Output the (X, Y) coordinate of the center of the cell containing the given text.  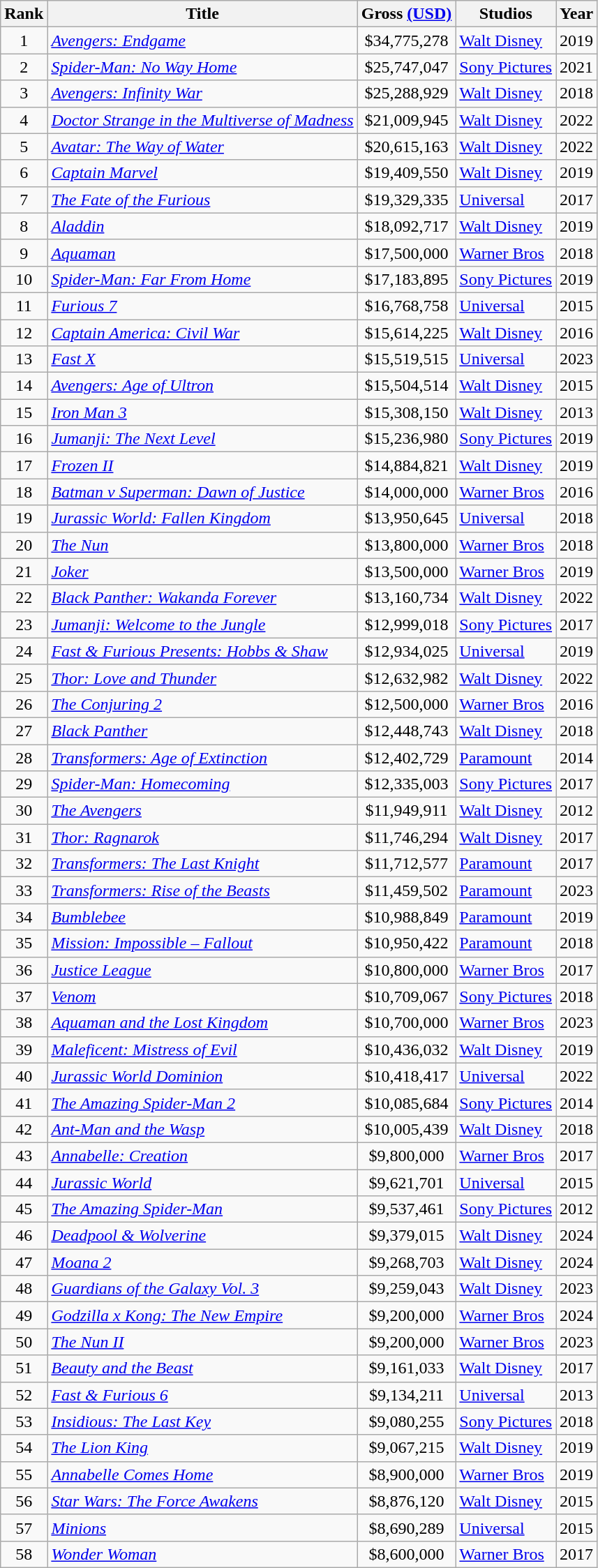
3 (24, 94)
4 (24, 120)
15 (24, 412)
$13,160,734 (406, 598)
2 (24, 67)
38 (24, 1023)
Year (576, 14)
Black Panther (202, 731)
$19,329,335 (406, 200)
32 (24, 864)
43 (24, 1156)
Jumanji: Welcome to the Jungle (202, 625)
$25,747,047 (406, 67)
19 (24, 518)
40 (24, 1076)
17 (24, 465)
28 (24, 757)
53 (24, 1421)
$12,632,982 (406, 678)
5 (24, 147)
Venom (202, 996)
$25,288,929 (406, 94)
46 (24, 1236)
$9,379,015 (406, 1236)
$11,949,911 (406, 811)
$8,600,000 (406, 1554)
$17,500,000 (406, 253)
Spider-Man: No Way Home (202, 67)
$18,092,717 (406, 226)
21 (24, 572)
Avengers: Age of Ultron (202, 386)
Rank (24, 14)
50 (24, 1342)
52 (24, 1395)
Deadpool & Wolverine (202, 1236)
$10,950,422 (406, 943)
$15,614,225 (406, 333)
Gross (USD) (406, 14)
Thor: Ragnarok (202, 837)
Minions (202, 1528)
$17,183,895 (406, 279)
$10,800,000 (406, 970)
Jurassic World (202, 1183)
Studios (506, 14)
Ant-Man and the Wasp (202, 1129)
Doctor Strange in the Multiverse of Madness (202, 120)
9 (24, 253)
$10,436,032 (406, 1050)
$12,448,743 (406, 731)
47 (24, 1262)
$9,134,211 (406, 1395)
Annabelle Comes Home (202, 1474)
Jurassic World Dominion (202, 1076)
$9,621,701 (406, 1183)
The Amazing Spider-Man (202, 1209)
$15,236,980 (406, 439)
54 (24, 1448)
Bumblebee (202, 917)
Fast & Furious Presents: Hobbs & Shaw (202, 651)
$8,900,000 (406, 1474)
30 (24, 811)
The Conjuring 2 (202, 704)
Frozen II (202, 465)
$14,884,821 (406, 465)
Star Wars: The Force Awakens (202, 1501)
14 (24, 386)
48 (24, 1289)
$15,519,515 (406, 359)
13 (24, 359)
$8,876,120 (406, 1501)
33 (24, 890)
$10,700,000 (406, 1023)
11 (24, 306)
Transformers: The Last Knight (202, 864)
$9,259,043 (406, 1289)
22 (24, 598)
12 (24, 333)
Black Panther: Wakanda Forever (202, 598)
Title (202, 14)
10 (24, 279)
42 (24, 1129)
$11,712,577 (406, 864)
55 (24, 1474)
Jurassic World: Fallen Kingdom (202, 518)
Joker (202, 572)
Spider-Man: Far From Home (202, 279)
Fast & Furious 6 (202, 1395)
Captain America: Civil War (202, 333)
45 (24, 1209)
Annabelle: Creation (202, 1156)
24 (24, 651)
Wonder Woman (202, 1554)
$9,537,461 (406, 1209)
The Nun (202, 545)
The Fate of the Furious (202, 200)
$9,800,000 (406, 1156)
$9,080,255 (406, 1421)
$15,504,514 (406, 386)
2021 (576, 67)
25 (24, 678)
51 (24, 1368)
$11,459,502 (406, 890)
1 (24, 40)
$20,615,163 (406, 147)
$12,402,729 (406, 757)
27 (24, 731)
$21,009,945 (406, 120)
56 (24, 1501)
Iron Man 3 (202, 412)
7 (24, 200)
18 (24, 492)
Maleficent: Mistress of Evil (202, 1050)
$12,335,003 (406, 784)
Mission: Impossible – Fallout (202, 943)
$34,775,278 (406, 40)
26 (24, 704)
$9,268,703 (406, 1262)
31 (24, 837)
Aquaman (202, 253)
Avatar: The Way of Water (202, 147)
57 (24, 1528)
58 (24, 1554)
23 (24, 625)
41 (24, 1103)
Avengers: Endgame (202, 40)
Fast X (202, 359)
Godzilla x Kong: The New Empire (202, 1315)
35 (24, 943)
Moana 2 (202, 1262)
$12,500,000 (406, 704)
The Amazing Spider-Man 2 (202, 1103)
$16,768,758 (406, 306)
8 (24, 226)
$8,690,289 (406, 1528)
$9,067,215 (406, 1448)
Beauty and the Beast (202, 1368)
$13,950,645 (406, 518)
Transformers: Rise of the Beasts (202, 890)
Transformers: Age of Extinction (202, 757)
Thor: Love and Thunder (202, 678)
$10,005,439 (406, 1129)
$11,746,294 (406, 837)
The Nun II (202, 1342)
$12,999,018 (406, 625)
44 (24, 1183)
Furious 7 (202, 306)
Captain Marvel (202, 173)
Guardians of the Galaxy Vol. 3 (202, 1289)
39 (24, 1050)
$12,934,025 (406, 651)
$19,409,550 (406, 173)
49 (24, 1315)
$15,308,150 (406, 412)
36 (24, 970)
$10,085,684 (406, 1103)
Spider-Man: Homecoming (202, 784)
$10,988,849 (406, 917)
The Avengers (202, 811)
16 (24, 439)
$13,500,000 (406, 572)
37 (24, 996)
Batman v Superman: Dawn of Justice (202, 492)
$10,418,417 (406, 1076)
Jumanji: The Next Level (202, 439)
The Lion King (202, 1448)
$14,000,000 (406, 492)
Aquaman and the Lost Kingdom (202, 1023)
29 (24, 784)
$13,800,000 (406, 545)
20 (24, 545)
Justice League (202, 970)
Aladdin (202, 226)
$9,161,033 (406, 1368)
Avengers: Infinity War (202, 94)
6 (24, 173)
$10,709,067 (406, 996)
34 (24, 917)
Insidious: The Last Key (202, 1421)
